For the text-containing cell, return its midpoint in [x, y] coordinate format. 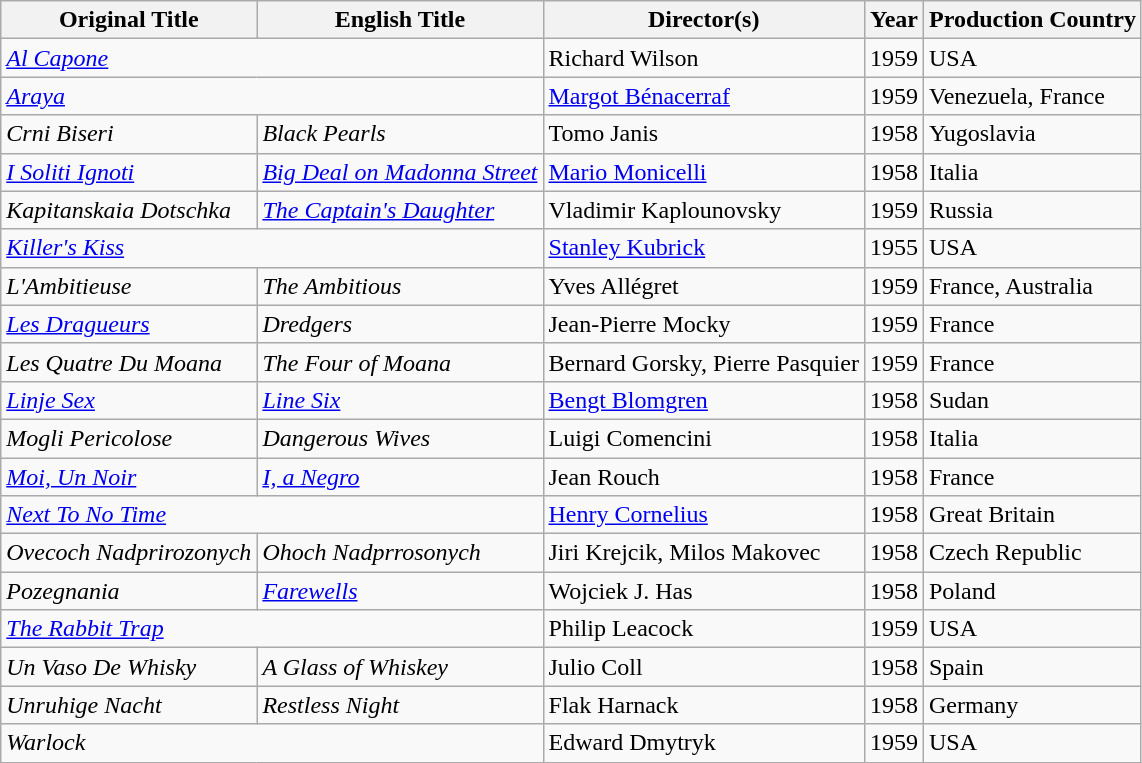
Crni Biseri [129, 134]
Stanley Kubrick [704, 248]
Al Capone [272, 58]
Ohoch Nadprrosonych [400, 553]
Yugoslavia [1032, 134]
Original Title [129, 20]
Yves Allégret [704, 286]
Mario Monicelli [704, 172]
The Captain's Daughter [400, 210]
Julio Coll [704, 667]
A Glass of Whiskey [400, 667]
Flak Harnack [704, 705]
Spain [1032, 667]
Dangerous Wives [400, 438]
The Rabbit Trap [272, 629]
Luigi Comencini [704, 438]
Ovecoch Nadprirozonych [129, 553]
Poland [1032, 591]
Un Vaso De Whisky [129, 667]
Les Quatre Du Moana [129, 362]
Linje Sex [129, 400]
L'Ambitieuse [129, 286]
Pozegnania [129, 591]
The Ambitious [400, 286]
Venezuela, France [1032, 96]
Farewells [400, 591]
France, Australia [1032, 286]
Kapitanskaia Dotschka [129, 210]
Unruhige Nacht [129, 705]
Tomo Janis [704, 134]
Czech Republic [1032, 553]
Margot Bénacerraf [704, 96]
Bernard Gorsky, Pierre Pasquier [704, 362]
Killer's Kiss [272, 248]
Director(s) [704, 20]
English Title [400, 20]
Philip Leacock [704, 629]
Richard Wilson [704, 58]
Big Deal on Madonna Street [400, 172]
Dredgers [400, 324]
Jean Rouch [704, 477]
Henry Cornelius [704, 515]
Restless Night [400, 705]
Sudan [1032, 400]
Next To No Time [272, 515]
Black Pearls [400, 134]
Year [894, 20]
Bengt Blomgren [704, 400]
Jiri Krejcik, Milos Makovec [704, 553]
Russia [1032, 210]
The Four of Moana [400, 362]
Edward Dmytryk [704, 743]
Vladimir Kaplounovsky [704, 210]
Moi, Un Noir [129, 477]
Line Six [400, 400]
Great Britain [1032, 515]
Wojciek J. Has [704, 591]
I Soliti Ignoti [129, 172]
Germany [1032, 705]
1955 [894, 248]
Warlock [272, 743]
Mogli Pericolose [129, 438]
Araya [272, 96]
I, a Negro [400, 477]
Production Country [1032, 20]
Les Dragueurs [129, 324]
Jean-Pierre Mocky [704, 324]
